Find where the given text appears and provide that cell's center as [x, y] coordinate. 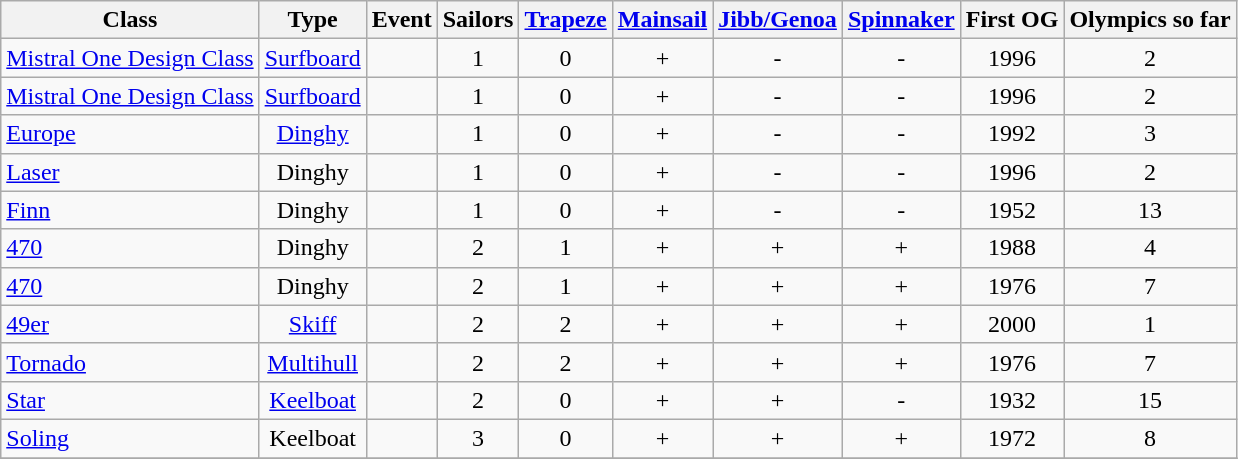
Event [402, 20]
49er [130, 324]
Finn [130, 210]
Sailors [478, 20]
Multihull [312, 362]
1972 [1012, 438]
4 [1150, 248]
Jibb/Genoa [778, 20]
1988 [1012, 248]
13 [1150, 210]
15 [1150, 400]
2000 [1012, 324]
Laser [130, 172]
1952 [1012, 210]
Tornado [130, 362]
Europe [130, 134]
1932 [1012, 400]
Spinnaker [901, 20]
8 [1150, 438]
First OG [1012, 20]
Class [130, 20]
Type [312, 20]
Skiff [312, 324]
Olympics so far [1150, 20]
1992 [1012, 134]
Mainsail [662, 20]
Soling [130, 438]
Trapeze [566, 20]
Star [130, 400]
